Identify which cell holds the provided text, then report its [x, y] central coordinate. 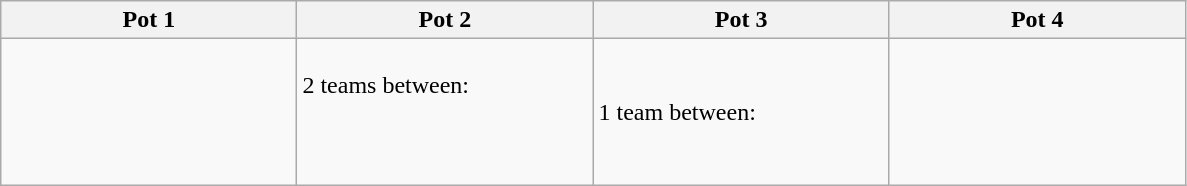
Pot 2 [445, 20]
2 teams between: [445, 112]
Pot 1 [149, 20]
Pot 3 [741, 20]
1 team between: [741, 112]
Pot 4 [1037, 20]
